Capture the cell that displays the provided text and extract its [X, Y] central coordinate. 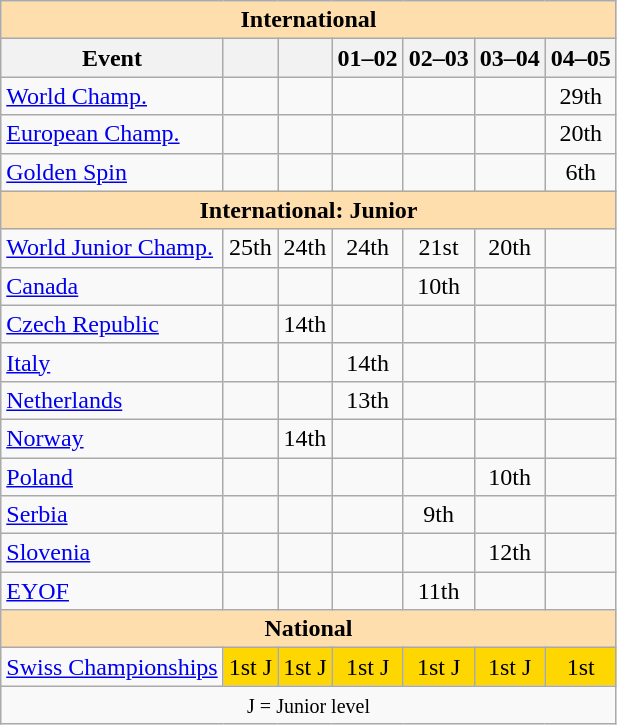
12th [510, 553]
Slovenia [112, 553]
03–04 [510, 58]
13th [368, 400]
National [309, 629]
29th [580, 96]
6th [580, 172]
Poland [112, 477]
9th [438, 515]
World Champ. [112, 96]
EYOF [112, 591]
Norway [112, 438]
Serbia [112, 515]
01–02 [368, 58]
Swiss Championships [112, 667]
European Champ. [112, 134]
11th [438, 591]
1st [580, 667]
World Junior Champ. [112, 248]
Event [112, 58]
Czech Republic [112, 324]
International: Junior [309, 210]
02–03 [438, 58]
J = Junior level [309, 705]
International [309, 20]
Golden Spin [112, 172]
Netherlands [112, 400]
25th [250, 248]
Italy [112, 362]
04–05 [580, 58]
Canada [112, 286]
21st [438, 248]
